Scan for the cell matching the given text and deliver its (x, y) coordinate at center. 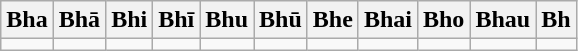
Bhī (176, 20)
Bha (27, 20)
Bhe (332, 20)
Bhā (79, 20)
Bhū (281, 20)
Bho (443, 20)
Bhi (130, 20)
Bhu (227, 20)
Bhau (503, 20)
Bh (556, 20)
Bhai (388, 20)
